Return the (X, Y) coordinate for the center point of the cell that contains the specified text.  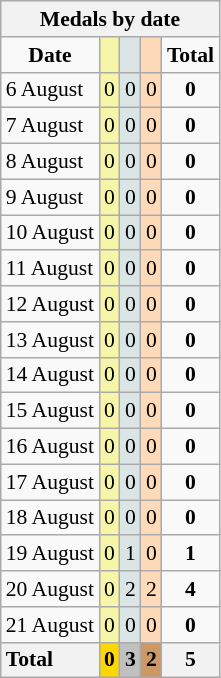
10 August (50, 233)
17 August (50, 482)
20 August (50, 589)
5 (190, 660)
3 (130, 660)
Medals by date (110, 19)
14 August (50, 375)
9 August (50, 197)
19 August (50, 554)
Date (50, 55)
18 August (50, 518)
21 August (50, 625)
12 August (50, 304)
15 August (50, 411)
4 (190, 589)
6 August (50, 90)
11 August (50, 269)
16 August (50, 447)
7 August (50, 126)
13 August (50, 340)
8 August (50, 162)
